Extract the (X, Y) coordinate from the center of the cell holding the provided text.  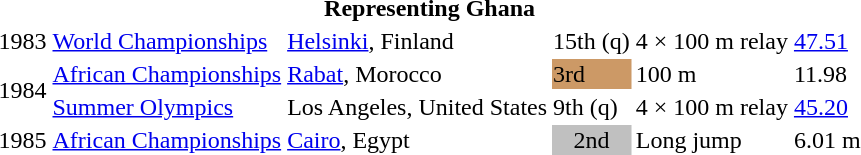
World Championships (167, 41)
3rd (592, 74)
Summer Olympics (167, 107)
100 m (712, 74)
2nd (592, 140)
Cairo, Egypt (418, 140)
Long jump (712, 140)
15th (q) (592, 41)
Helsinki, Finland (418, 41)
Rabat, Morocco (418, 74)
9th (q) (592, 107)
Los Angeles, United States (418, 107)
